Locate the cell with the specified text and output its (X, Y) center coordinate. 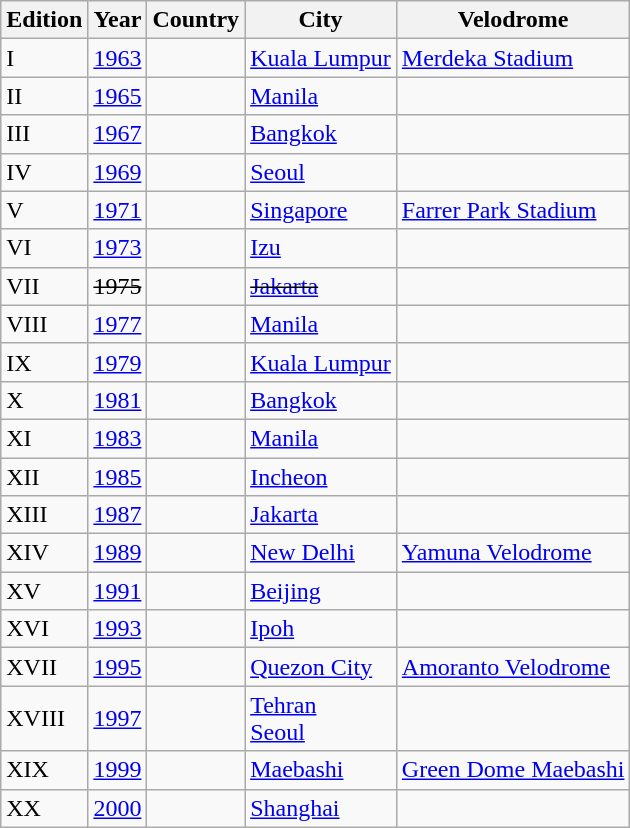
VII (44, 286)
Beijing (321, 591)
Velodrome (513, 20)
V (44, 210)
1979 (118, 362)
Izu (321, 248)
Quezon City (321, 667)
II (44, 96)
XIV (44, 553)
XV (44, 591)
XVII (44, 667)
IV (44, 172)
Edition (44, 20)
Merdeka Stadium (513, 58)
1965 (118, 96)
XVIII (44, 718)
Country (196, 20)
XII (44, 477)
I (44, 58)
City (321, 20)
Green Dome Maebashi (513, 770)
1967 (118, 134)
1989 (118, 553)
Ipoh (321, 629)
X (44, 400)
VI (44, 248)
1973 (118, 248)
XIX (44, 770)
1969 (118, 172)
New Delhi (321, 553)
VIII (44, 324)
Incheon (321, 477)
XIII (44, 515)
TehranSeoul (321, 718)
1999 (118, 770)
Shanghai (321, 808)
1991 (118, 591)
Yamuna Velodrome (513, 553)
1987 (118, 515)
Singapore (321, 210)
1977 (118, 324)
1995 (118, 667)
Farrer Park Stadium (513, 210)
XX (44, 808)
III (44, 134)
1985 (118, 477)
IX (44, 362)
1981 (118, 400)
Year (118, 20)
1971 (118, 210)
1997 (118, 718)
Seoul (321, 172)
1993 (118, 629)
1963 (118, 58)
XVI (44, 629)
2000 (118, 808)
1975 (118, 286)
Maebashi (321, 770)
1983 (118, 438)
XI (44, 438)
Amoranto Velodrome (513, 667)
